Scan for the cell matching the given text and deliver its [X, Y] coordinate at center. 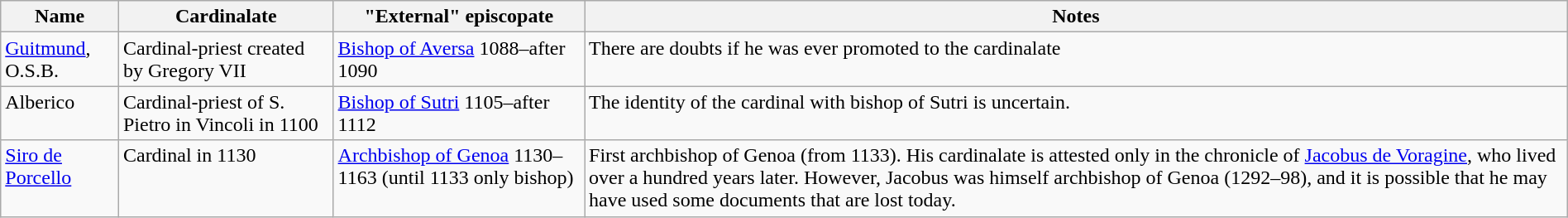
Guitmund, O.S.B. [60, 60]
Bishop of Aversa 1088–after 1090 [458, 60]
Notes [1077, 17]
"External" episcopate [458, 17]
Bishop of Sutri 1105–after 1112 [458, 113]
Cardinalate [226, 17]
Name [60, 17]
Alberico [60, 113]
Cardinal-priest of S. Pietro in Vincoli in 1100 [226, 113]
Cardinal in 1130 [226, 178]
Siro de Porcello [60, 178]
There are doubts if he was ever promoted to the cardinalate [1077, 60]
The identity of the cardinal with bishop of Sutri is uncertain. [1077, 113]
Cardinal-priest created by Gregory VII [226, 60]
Archbishop of Genoa 1130–1163 (until 1133 only bishop) [458, 178]
